Pinpoint the cell where the given text exists, returning its (X, Y) midpoint coordinate. 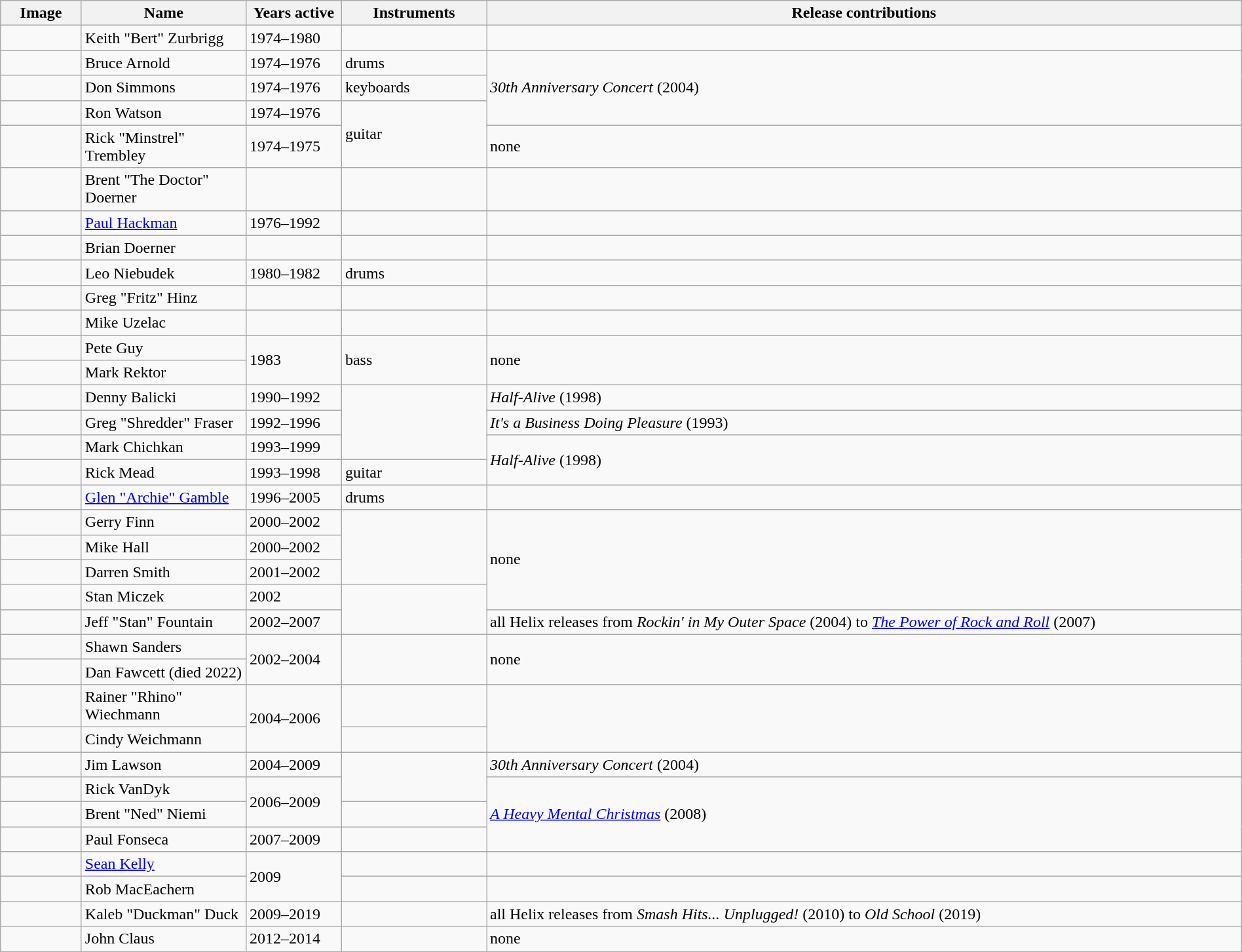
keyboards (414, 88)
Mike Hall (164, 547)
2009–2019 (293, 914)
1980–1982 (293, 273)
Rainer "Rhino" Wiechmann (164, 705)
Stan Miczek (164, 597)
Ron Watson (164, 113)
Jim Lawson (164, 765)
Rick Mead (164, 472)
1996–2005 (293, 497)
2002–2007 (293, 622)
Dan Fawcett (died 2022) (164, 672)
2004–2009 (293, 765)
Brent "The Doctor" Doerner (164, 189)
1974–1980 (293, 38)
2004–2006 (293, 718)
Keith "Bert" Zurbrigg (164, 38)
Shawn Sanders (164, 647)
Denny Balicki (164, 398)
Rick VanDyk (164, 790)
1983 (293, 360)
bass (414, 360)
2006–2009 (293, 802)
all Helix releases from Smash Hits... Unplugged! (2010) to Old School (2019) (863, 914)
1993–1999 (293, 447)
Years active (293, 13)
Release contributions (863, 13)
Don Simmons (164, 88)
2012–2014 (293, 939)
2002–2004 (293, 659)
Name (164, 13)
Mark Rektor (164, 373)
1993–1998 (293, 472)
2002 (293, 597)
Greg "Fritz" Hinz (164, 297)
Paul Fonseca (164, 839)
Rick "Minstrel" Trembley (164, 147)
Glen "Archie" Gamble (164, 497)
Sean Kelly (164, 864)
Pete Guy (164, 348)
Mark Chichkan (164, 447)
1992–1996 (293, 423)
Bruce Arnold (164, 63)
Jeff "Stan" Fountain (164, 622)
Instruments (414, 13)
Mike Uzelac (164, 322)
It's a Business Doing Pleasure (1993) (863, 423)
Image (41, 13)
2009 (293, 877)
Gerry Finn (164, 522)
Leo Niebudek (164, 273)
all Helix releases from Rockin' in My Outer Space (2004) to The Power of Rock and Roll (2007) (863, 622)
2007–2009 (293, 839)
John Claus (164, 939)
Brent "Ned" Niemi (164, 814)
A Heavy Mental Christmas (2008) (863, 814)
Darren Smith (164, 572)
2001–2002 (293, 572)
1974–1975 (293, 147)
Paul Hackman (164, 223)
Greg "Shredder" Fraser (164, 423)
1990–1992 (293, 398)
Cindy Weichmann (164, 739)
1976–1992 (293, 223)
Brian Doerner (164, 248)
Rob MacEachern (164, 889)
Kaleb "Duckman" Duck (164, 914)
